Capture the cell that displays the provided text and extract its [X, Y] central coordinate. 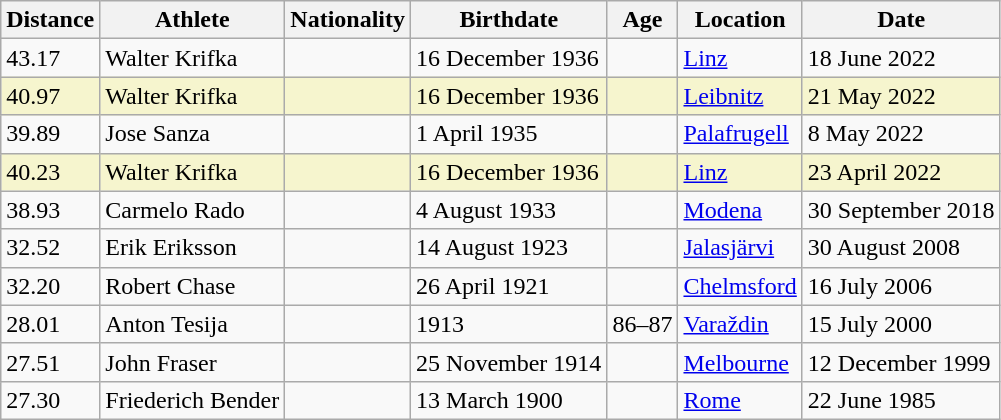
Birthdate [509, 20]
39.89 [50, 134]
8 May 2022 [901, 134]
Robert Chase [192, 286]
26 April 1921 [509, 286]
14 August 1923 [509, 248]
23 April 2022 [901, 172]
Age [642, 20]
Erik Eriksson [192, 248]
Varaždin [740, 324]
32.52 [50, 248]
15 July 2000 [901, 324]
Rome [740, 400]
21 May 2022 [901, 96]
Leibnitz [740, 96]
Location [740, 20]
13 March 1900 [509, 400]
Distance [50, 20]
Jose Sanza [192, 134]
Anton Tesija [192, 324]
4 August 1933 [509, 210]
Friederich Bender [192, 400]
30 September 2018 [901, 210]
Palafrugell [740, 134]
43.17 [50, 58]
Jalasjärvi [740, 248]
1 April 1935 [509, 134]
28.01 [50, 324]
Modena [740, 210]
22 June 1985 [901, 400]
Nationality [348, 20]
27.51 [50, 362]
Date [901, 20]
Carmelo Rado [192, 210]
16 July 2006 [901, 286]
40.97 [50, 96]
25 November 1914 [509, 362]
86–87 [642, 324]
38.93 [50, 210]
40.23 [50, 172]
30 August 2008 [901, 248]
18 June 2022 [901, 58]
12 December 1999 [901, 362]
1913 [509, 324]
John Fraser [192, 362]
27.30 [50, 400]
32.20 [50, 286]
Melbourne [740, 362]
Athlete [192, 20]
Chelmsford [740, 286]
